From the cell containing the given text, extract its center point as [X, Y] coordinate. 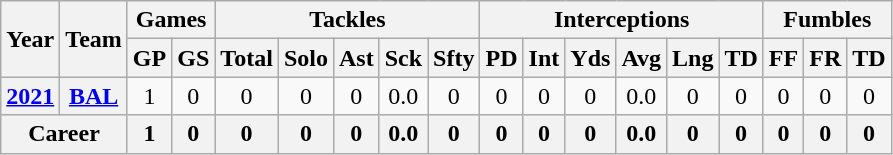
Career [64, 134]
Avg [642, 58]
FF [783, 58]
Solo [306, 58]
GS [194, 58]
Team [94, 39]
Sck [403, 58]
Total [247, 58]
Games [170, 20]
Int [544, 58]
2021 [30, 96]
BAL [94, 96]
Lng [692, 58]
PD [502, 58]
Interceptions [622, 20]
GP [149, 58]
Tackles [348, 20]
FR [826, 58]
Sfty [454, 58]
Ast [356, 58]
Year [30, 39]
Yds [590, 58]
Fumbles [827, 20]
